Return (X, Y) of the center of cell containing provided text 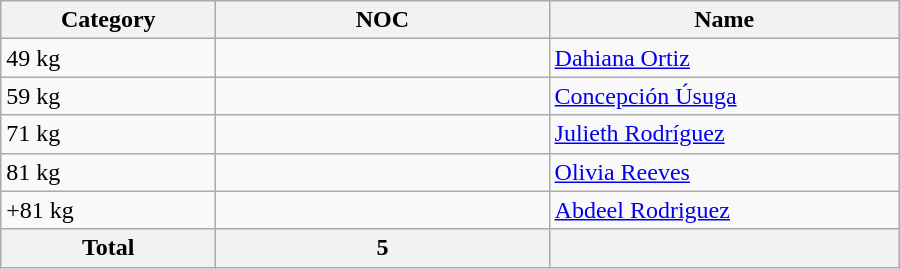
5 (382, 248)
Name (724, 20)
49 kg (108, 58)
Abdeel Rodriguez (724, 210)
59 kg (108, 96)
Concepción Úsuga (724, 96)
Olivia Reeves (724, 172)
81 kg (108, 172)
71 kg (108, 134)
NOC (382, 20)
Total (108, 248)
Dahiana Ortiz (724, 58)
+81 kg (108, 210)
Category (108, 20)
Julieth Rodríguez (724, 134)
